Return (X, Y) of the center of cell containing provided text 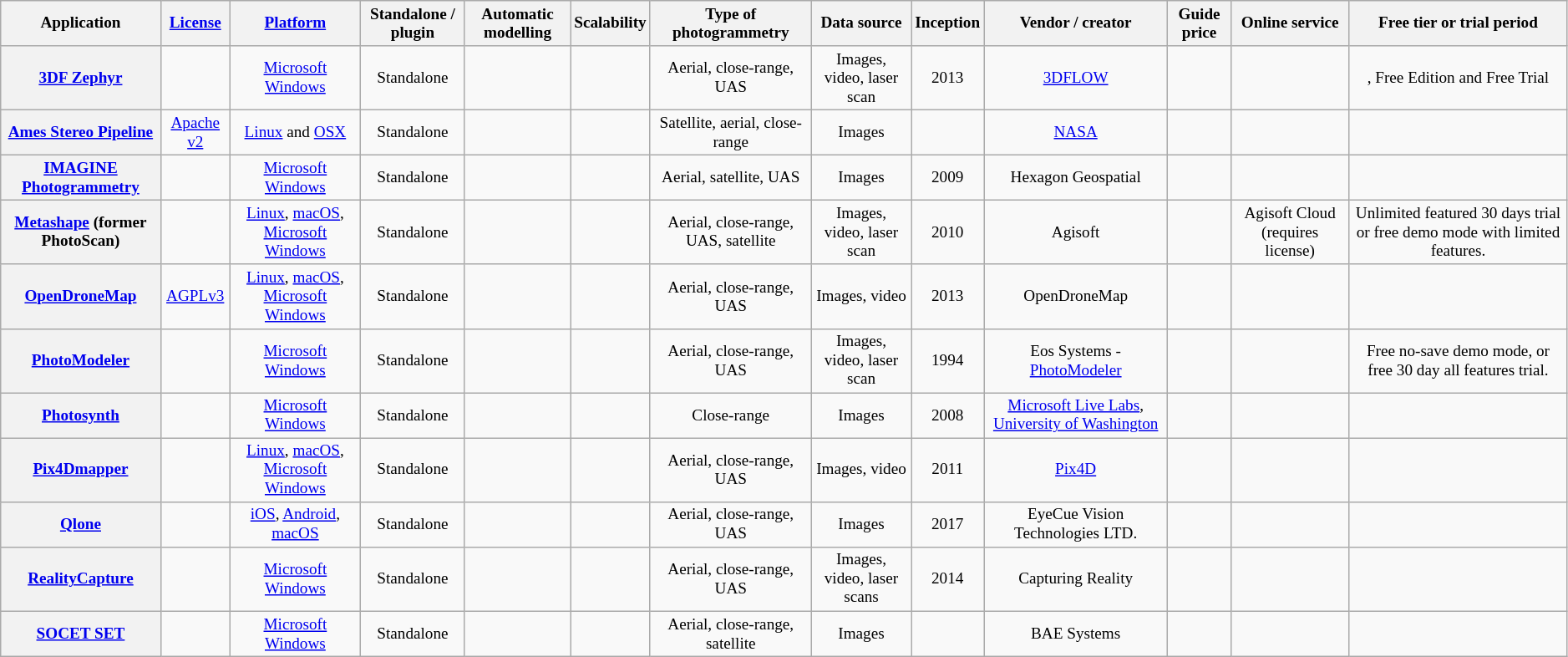
Inception (947, 23)
2014 (947, 578)
Apache v2 (195, 132)
AGPLv3 (195, 296)
Ames Stereo Pipeline (80, 132)
Linux and OSX (295, 132)
, Free Edition and Free Trial (1459, 79)
SOCET SET (80, 634)
BAE Systems (1076, 634)
2011 (947, 470)
Aerial, close-range, satellite (730, 634)
Application (80, 23)
Free no-save demo mode, or free 30 day all features trial. (1459, 361)
2017 (947, 524)
iOS, Android, macOS (295, 524)
Aerial, close-range, UAS, satellite (730, 232)
Images, video, laser scans (860, 578)
Automatic modelling (517, 23)
1994 (947, 361)
Qlone (80, 524)
NASA (1076, 132)
Agisoft Cloud (requires license) (1290, 232)
Pix4Dmapper (80, 470)
Metashape (former PhotoScan) (80, 232)
Microsoft Live Labs, University of Washington (1076, 415)
Satellite, aerial, close-range (730, 132)
Capturing Reality (1076, 578)
Eos Systems - PhotoModeler (1076, 361)
Guide price (1200, 23)
3DFLOW (1076, 79)
Close-range (730, 415)
3DF Zephyr (80, 79)
Type of photogrammetry (730, 23)
License (195, 23)
Platform (295, 23)
Agisoft (1076, 232)
Photosynth (80, 415)
Data source (860, 23)
Pix4D (1076, 470)
Standalone / plugin (413, 23)
Free tier or trial period (1459, 23)
2010 (947, 232)
Online service (1290, 23)
Scalability (611, 23)
Aerial, satellite, UAS (730, 177)
IMAGINE Photogrammetry (80, 177)
2009 (947, 177)
RealityCapture (80, 578)
EyeCue Vision Technologies LTD. (1076, 524)
Unlimited featured 30 days trial or free demo mode with limited features. (1459, 232)
2008 (947, 415)
PhotoModeler (80, 361)
Hexagon Geospatial (1076, 177)
Vendor / creator (1076, 23)
